Locate the cell with the specified text and output its (X, Y) center coordinate. 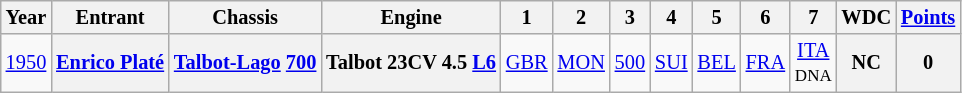
Engine (411, 17)
SUI (672, 63)
7 (813, 17)
WDC (867, 17)
Talbot-Lago 700 (245, 63)
1 (527, 17)
3 (630, 17)
Chassis (245, 17)
FRA (766, 63)
ITADNA (813, 63)
BEL (717, 63)
2 (580, 17)
6 (766, 17)
5 (717, 17)
GBR (527, 63)
Enrico Platé (110, 63)
Entrant (110, 17)
500 (630, 63)
Year (26, 17)
4 (672, 17)
0 (928, 63)
1950 (26, 63)
Talbot 23CV 4.5 L6 (411, 63)
MON (580, 63)
Points (928, 17)
NC (867, 63)
